Scan for the cell matching the given text and deliver its [x, y] coordinate at center. 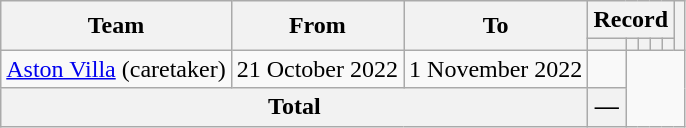
Aston Villa (caretaker) [116, 69]
Team [116, 26]
21 October 2022 [317, 69]
Total [294, 107]
From [317, 26]
To [496, 26]
— [607, 107]
Record [631, 20]
1 November 2022 [496, 69]
